Return (x, y) of the center of cell containing provided text 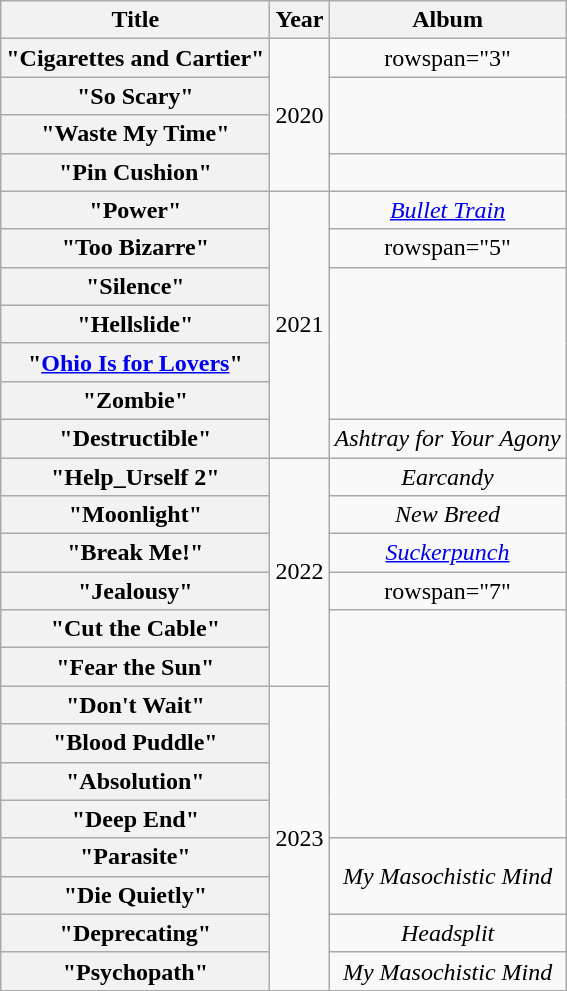
"Waste My Time" (136, 134)
2023 (300, 838)
"Cigarettes and Cartier" (136, 58)
"Absolution" (136, 781)
"Die Quietly" (136, 895)
"Jealousy" (136, 591)
"Psychopath" (136, 971)
"Fear the Sun" (136, 667)
New Breed (448, 515)
"Zombie" (136, 400)
Suckerpunch (448, 553)
"Hellslide" (136, 324)
"Parasite" (136, 857)
Title (136, 20)
2022 (300, 572)
"Deprecating" (136, 933)
"Moonlight" (136, 515)
"Deep End" (136, 819)
"Don't Wait" (136, 705)
Year (300, 20)
rowspan="7" (448, 591)
2021 (300, 324)
Headsplit (448, 933)
Ashtray for Your Agony (448, 438)
2020 (300, 115)
"So Scary" (136, 96)
"Too Bizarre" (136, 248)
"Blood Puddle" (136, 743)
"Silence" (136, 286)
Album (448, 20)
Earcandy (448, 477)
"Destructible" (136, 438)
rowspan="5" (448, 248)
rowspan="3" (448, 58)
Bullet Train (448, 210)
"Cut the Cable" (136, 629)
"Pin Cushion" (136, 172)
"Ohio Is for Lovers" (136, 362)
"Break Me!" (136, 553)
"Help_Urself 2" (136, 477)
"Power" (136, 210)
